Identify which cell holds the provided text, then report its [x, y] central coordinate. 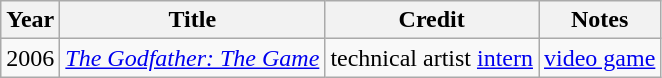
technical artist intern [432, 58]
Year [30, 20]
The Godfather: The Game [192, 58]
Credit [432, 20]
video game [599, 58]
2006 [30, 58]
Title [192, 20]
Notes [599, 20]
